Provide the (X, Y) coordinate of the cell's center where the given text is located.  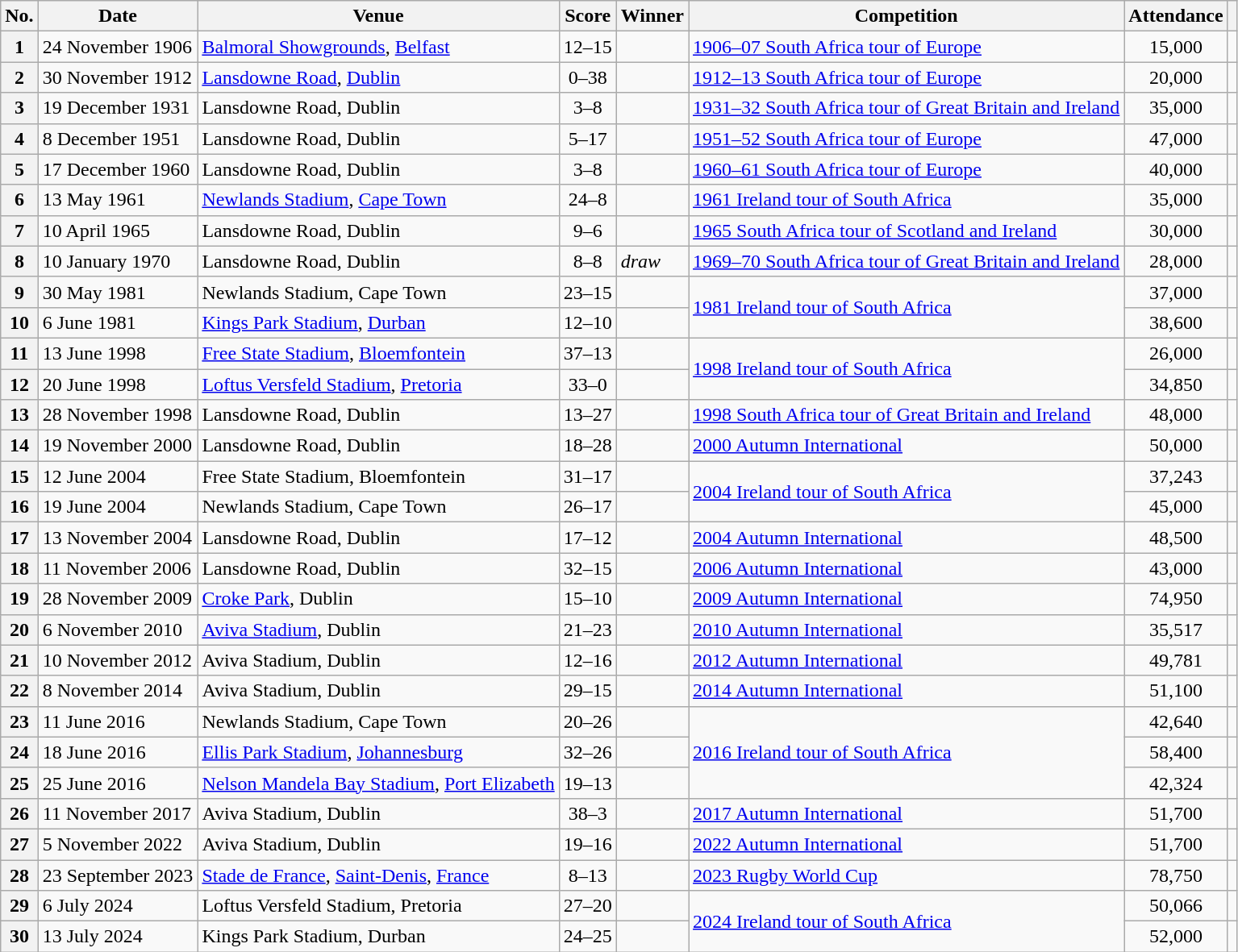
10 November 2012 (118, 660)
23–15 (587, 292)
1960–61 South Africa tour of Europe (907, 169)
30,000 (1176, 231)
14 (19, 446)
18 June 2016 (118, 752)
2000 Autumn International (907, 446)
20,000 (1176, 77)
12 June 2004 (118, 476)
1931–32 South Africa tour of Great Britain and Ireland (907, 108)
21–23 (587, 630)
Nelson Mandela Bay Stadium, Port Elizabeth (378, 783)
24 (19, 752)
23 (19, 721)
28 November 1998 (118, 415)
50,066 (1176, 906)
0–38 (587, 77)
34,850 (1176, 385)
13 November 2004 (118, 538)
1 (19, 47)
Ellis Park Stadium, Johannesburg (378, 752)
17–12 (587, 538)
1981 Ireland tour of South Africa (907, 307)
30 May 1981 (118, 292)
11 November 2006 (118, 568)
26–17 (587, 507)
2 (19, 77)
19–13 (587, 783)
30 (19, 937)
45,000 (1176, 507)
19 (19, 599)
3 (19, 108)
19–16 (587, 844)
51,100 (1176, 691)
26,000 (1176, 353)
10 April 1965 (118, 231)
8–8 (587, 261)
52,000 (1176, 937)
4 (19, 139)
9–6 (587, 231)
Venue (378, 16)
20–26 (587, 721)
1969–70 South Africa tour of Great Britain and Ireland (907, 261)
12–10 (587, 322)
24 November 1906 (118, 47)
18–28 (587, 446)
2012 Autumn International (907, 660)
2004 Autumn International (907, 538)
9 (19, 292)
13 June 1998 (118, 353)
16 (19, 507)
Winner (652, 16)
2016 Ireland tour of South Africa (907, 752)
8 December 1951 (118, 139)
1906–07 South Africa tour of Europe (907, 47)
12–16 (587, 660)
38–3 (587, 813)
37,000 (1176, 292)
13 May 1961 (118, 200)
25 June 2016 (118, 783)
29 (19, 906)
13 (19, 415)
1951–52 South Africa tour of Europe (907, 139)
19 June 2004 (118, 507)
30 November 1912 (118, 77)
8–13 (587, 875)
78,750 (1176, 875)
37–13 (587, 353)
12 (19, 385)
50,000 (1176, 446)
48,000 (1176, 415)
Croke Park, Dublin (378, 599)
74,950 (1176, 599)
Score (587, 16)
40,000 (1176, 169)
28,000 (1176, 261)
19 December 1931 (118, 108)
33–0 (587, 385)
20 (19, 630)
38,600 (1176, 322)
6 June 1981 (118, 322)
6 July 2024 (118, 906)
22 (19, 691)
19 November 2000 (118, 446)
15 (19, 476)
35,517 (1176, 630)
27–20 (587, 906)
28 November 2009 (118, 599)
2024 Ireland tour of South Africa (907, 921)
1961 Ireland tour of South Africa (907, 200)
7 (19, 231)
28 (19, 875)
25 (19, 783)
11 November 2017 (118, 813)
37,243 (1176, 476)
42,324 (1176, 783)
Stade de France, Saint-Denis, France (378, 875)
13 July 2024 (118, 937)
21 (19, 660)
2006 Autumn International (907, 568)
15–10 (587, 599)
10 January 1970 (118, 261)
43,000 (1176, 568)
2014 Autumn International (907, 691)
11 June 2016 (118, 721)
No. (19, 16)
27 (19, 844)
48,500 (1176, 538)
49,781 (1176, 660)
26 (19, 813)
6 November 2010 (118, 630)
12–15 (587, 47)
Balmoral Showgrounds, Belfast (378, 47)
draw (652, 261)
29–15 (587, 691)
17 December 1960 (118, 169)
13–27 (587, 415)
20 June 1998 (118, 385)
2022 Autumn International (907, 844)
32–26 (587, 752)
15,000 (1176, 47)
2010 Autumn International (907, 630)
24–8 (587, 200)
Date (118, 16)
1912–13 South Africa tour of Europe (907, 77)
11 (19, 353)
32–15 (587, 568)
58,400 (1176, 752)
10 (19, 322)
2017 Autumn International (907, 813)
5–17 (587, 139)
18 (19, 568)
1965 South Africa tour of Scotland and Ireland (907, 231)
1998 Ireland tour of South Africa (907, 368)
Competition (907, 16)
23 September 2023 (118, 875)
31–17 (587, 476)
5 (19, 169)
Attendance (1176, 16)
6 (19, 200)
8 (19, 261)
2023 Rugby World Cup (907, 875)
24–25 (587, 937)
1998 South Africa tour of Great Britain and Ireland (907, 415)
2009 Autumn International (907, 599)
8 November 2014 (118, 691)
47,000 (1176, 139)
42,640 (1176, 721)
17 (19, 538)
2004 Ireland tour of South Africa (907, 492)
5 November 2022 (118, 844)
